Detect which cell encompasses the target text, then output its [X, Y] center coordinate. 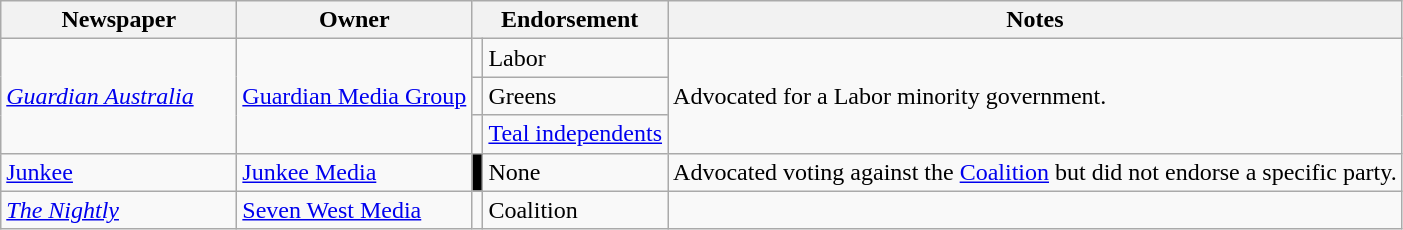
Greens [576, 96]
Teal independents [576, 134]
Labor [576, 58]
None [576, 172]
Junkee [119, 172]
The Nightly [119, 210]
Advocated voting against the Coalition but did not endorse a specific party. [1036, 172]
Guardian Australia [119, 96]
Advocated for a Labor minority government. [1036, 96]
Newspaper [119, 20]
Coalition [576, 210]
Notes [1036, 20]
Endorsement [570, 20]
Guardian Media Group [354, 96]
Owner [354, 20]
Junkee Media [354, 172]
Seven West Media [354, 210]
